Capture the cell that displays the provided text and extract its [x, y] central coordinate. 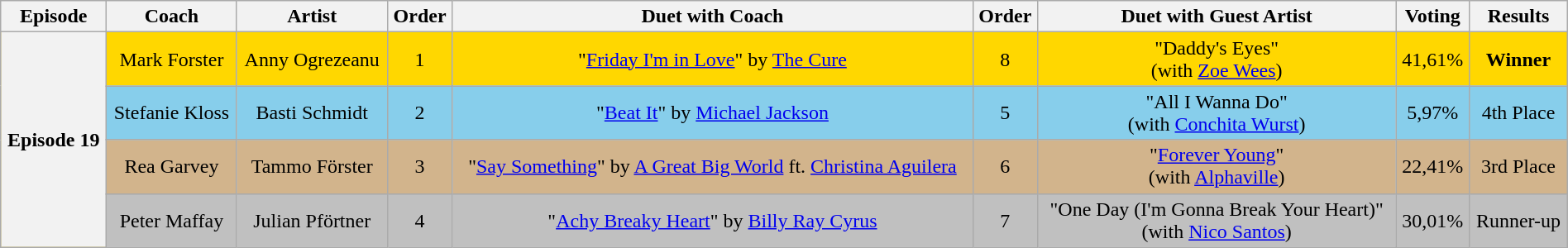
Tammo Förster [312, 167]
"Friday I'm in Love" by The Cure [713, 60]
5 [1005, 112]
Mark Forster [172, 60]
Voting [1432, 17]
7 [1005, 220]
"Achy Breaky Heart" by Billy Ray Cyrus [713, 220]
Winner [1518, 60]
3 [419, 167]
Duet with Guest Artist [1217, 17]
Rea Garvey [172, 167]
41,61% [1432, 60]
3rd Place [1518, 167]
4th Place [1518, 112]
Basti Schmidt [312, 112]
"One Day (I'm Gonna Break Your Heart)" (with Nico Santos) [1217, 220]
Episode [54, 17]
Julian Pförtner [312, 220]
"Say Something" by A Great Big World ft. Christina Aguilera [713, 167]
"Forever Young" (with Alphaville) [1217, 167]
Coach [172, 17]
8 [1005, 60]
"Beat It" by Michael Jackson [713, 112]
30,01% [1432, 220]
Stefanie Kloss [172, 112]
Runner-up [1518, 220]
Episode 19 [54, 140]
1 [419, 60]
22,41% [1432, 167]
6 [1005, 167]
4 [419, 220]
2 [419, 112]
Peter Maffay [172, 220]
Anny Ogrezeanu [312, 60]
5,97% [1432, 112]
"All I Wanna Do" (with Conchita Wurst) [1217, 112]
Results [1518, 17]
Duet with Coach [713, 17]
"Daddy's Eyes" (with Zoe Wees) [1217, 60]
Artist [312, 17]
